For the text-containing cell, return its midpoint in [X, Y] coordinate format. 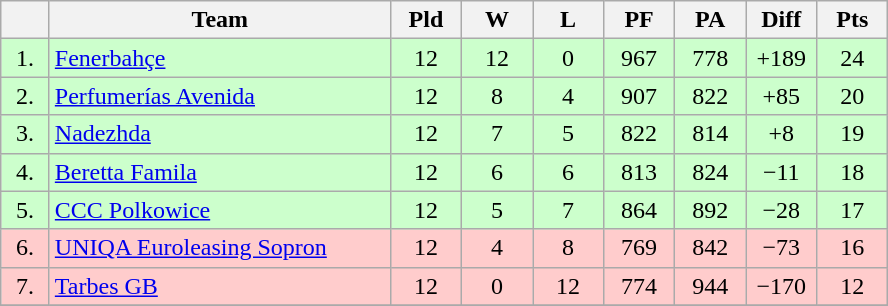
Diff [782, 20]
842 [710, 248]
Team [220, 20]
774 [640, 286]
7. [26, 286]
20 [852, 96]
778 [710, 58]
W [496, 20]
−11 [782, 172]
18 [852, 172]
892 [710, 210]
944 [710, 286]
PF [640, 20]
L [568, 20]
−170 [782, 286]
4. [26, 172]
769 [640, 248]
CCC Polkowice [220, 210]
1. [26, 58]
+8 [782, 134]
814 [710, 134]
Perfumerías Avenida [220, 96]
19 [852, 134]
Tarbes GB [220, 286]
5. [26, 210]
17 [852, 210]
6. [26, 248]
Pld [426, 20]
824 [710, 172]
−28 [782, 210]
+189 [782, 58]
813 [640, 172]
16 [852, 248]
Pts [852, 20]
907 [640, 96]
Nadezhda [220, 134]
864 [640, 210]
2. [26, 96]
−73 [782, 248]
3. [26, 134]
967 [640, 58]
UNIQA Euroleasing Sopron [220, 248]
Beretta Famila [220, 172]
24 [852, 58]
PA [710, 20]
Fenerbahçe [220, 58]
+85 [782, 96]
